Extract the [X, Y] coordinate from the center of the cell holding the provided text.  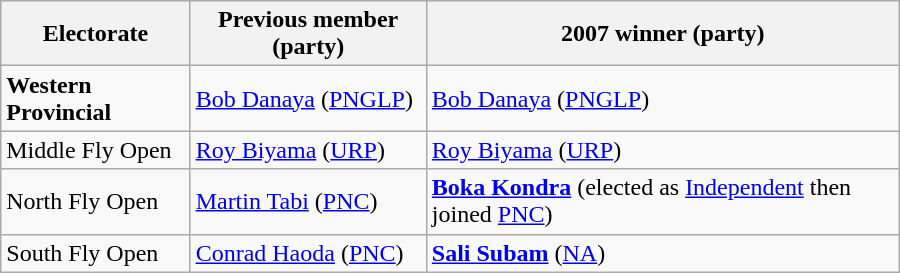
Sali Subam (NA) [662, 253]
South Fly Open [96, 253]
Conrad Haoda (PNC) [308, 253]
Boka Kondra (elected as Independent then joined PNC) [662, 202]
Western Provincial [96, 98]
Middle Fly Open [96, 150]
Martin Tabi (PNC) [308, 202]
Electorate [96, 34]
North Fly Open [96, 202]
Previous member (party) [308, 34]
2007 winner (party) [662, 34]
